Determine the [x, y] coordinate at the center of the cell enclosing the given text.  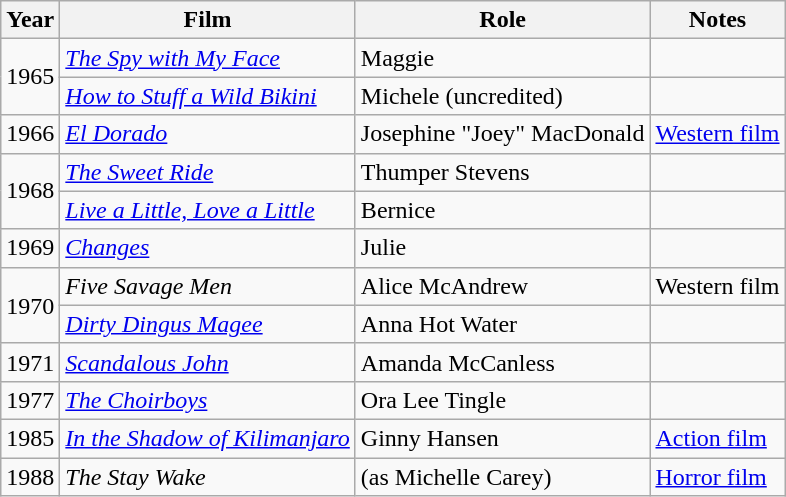
Dirty Dingus Magee [208, 324]
Josephine "Joey" MacDonald [502, 134]
The Spy with My Face [208, 58]
1970 [30, 305]
Anna Hot Water [502, 324]
Maggie [502, 58]
Scandalous John [208, 362]
El Dorado [208, 134]
Changes [208, 248]
1977 [30, 400]
Notes [718, 20]
1988 [30, 477]
The Sweet Ride [208, 172]
Year [30, 20]
Ginny Hansen [502, 438]
1966 [30, 134]
1968 [30, 191]
How to Stuff a Wild Bikini [208, 96]
Five Savage Men [208, 286]
1965 [30, 77]
(as Michelle Carey) [502, 477]
Amanda McCanless [502, 362]
Live a Little, Love a Little [208, 210]
1971 [30, 362]
Thumper Stevens [502, 172]
Michele (uncredited) [502, 96]
1969 [30, 248]
Action film [718, 438]
1985 [30, 438]
Role [502, 20]
The Choirboys [208, 400]
Ora Lee Tingle [502, 400]
Alice McAndrew [502, 286]
Film [208, 20]
Horror film [718, 477]
Julie [502, 248]
In the Shadow of Kilimanjaro [208, 438]
Bernice [502, 210]
The Stay Wake [208, 477]
